Pinpoint the cell where the given text exists, returning its [X, Y] midpoint coordinate. 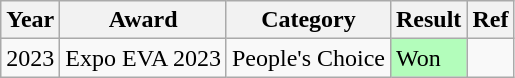
Won [428, 58]
Ref [490, 20]
Award [144, 20]
People's Choice [308, 58]
2023 [30, 58]
Category [308, 20]
Expo EVA 2023 [144, 58]
Result [428, 20]
Year [30, 20]
